Detect which cell encompasses the target text, then output its (X, Y) center coordinate. 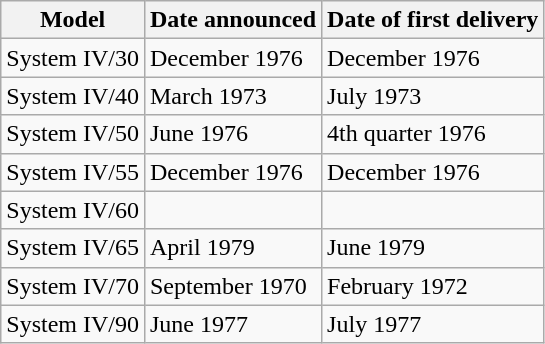
Model (73, 20)
June 1979 (433, 248)
June 1977 (232, 324)
September 1970 (232, 286)
July 1977 (433, 324)
Date of first delivery (433, 20)
System IV/65 (73, 248)
March 1973 (232, 96)
July 1973 (433, 96)
System IV/30 (73, 58)
System IV/60 (73, 210)
April 1979 (232, 248)
4th quarter 1976 (433, 134)
System IV/55 (73, 172)
System IV/50 (73, 134)
February 1972 (433, 286)
System IV/90 (73, 324)
System IV/70 (73, 286)
Date announced (232, 20)
June 1976 (232, 134)
System IV/40 (73, 96)
